Determine the (X, Y) coordinate at the center of the cell enclosing the given text.  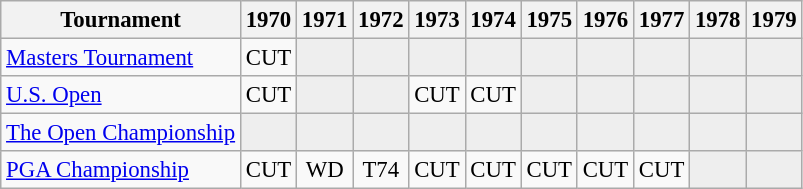
1976 (605, 20)
1972 (381, 20)
1977 (661, 20)
1978 (718, 20)
WD (325, 170)
PGA Championship (121, 170)
1973 (437, 20)
The Open Championship (121, 133)
1979 (774, 20)
1974 (493, 20)
1970 (268, 20)
1975 (549, 20)
T74 (381, 170)
1971 (325, 20)
U.S. Open (121, 95)
Tournament (121, 20)
Masters Tournament (121, 58)
